Pinpoint the cell where the given text exists, returning its [X, Y] midpoint coordinate. 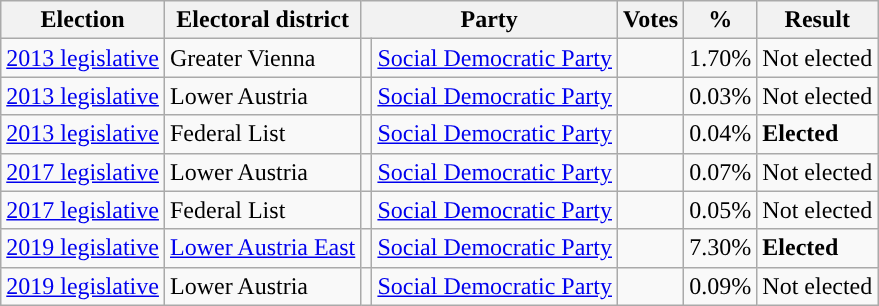
Election [83, 20]
1.70% [720, 58]
Result [818, 20]
7.30% [720, 248]
0.05% [720, 210]
Votes [651, 20]
Electoral district [262, 20]
% [720, 20]
Greater Vienna [262, 58]
0.03% [720, 96]
Party [490, 20]
0.09% [720, 286]
Lower Austria East [262, 248]
0.07% [720, 172]
0.04% [720, 134]
